From the cell containing the given text, extract its center point as (X, Y) coordinate. 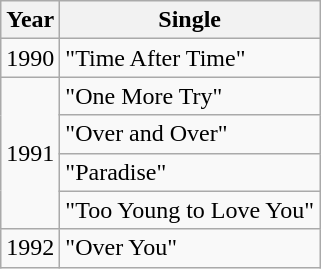
"Over and Over" (190, 134)
"One More Try" (190, 96)
Year (30, 20)
1992 (30, 248)
"Time After Time" (190, 58)
Single (190, 20)
"Paradise" (190, 172)
1990 (30, 58)
"Too Young to Love You" (190, 210)
"Over You" (190, 248)
1991 (30, 153)
